Return the [X, Y] coordinate for the center point of the cell that contains the specified text.  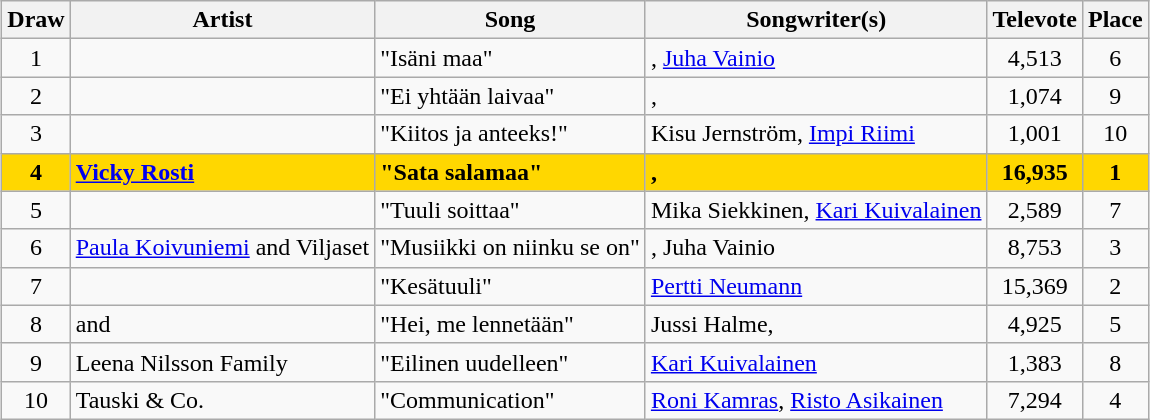
"Hei, me lennetään" [510, 324]
Leena Nilsson Family [222, 362]
Paula Koivuniemi and Viljaset [222, 248]
Vicky Rosti [222, 172]
"Communication" [510, 400]
"Musiikki on niinku se on" [510, 248]
15,369 [1034, 286]
"Kiitos ja anteeks!" [510, 134]
"Ei yhtään laivaa" [510, 96]
Televote [1034, 20]
8,753 [1034, 248]
4,925 [1034, 324]
Kari Kuivalainen [816, 362]
Roni Kamras, Risto Asikainen [816, 400]
1,074 [1034, 96]
1,001 [1034, 134]
Song [510, 20]
7,294 [1034, 400]
4,513 [1034, 58]
"Tuuli soittaa" [510, 210]
Artist [222, 20]
1,383 [1034, 362]
Draw [36, 20]
Songwriter(s) [816, 20]
"Kesätuuli" [510, 286]
16,935 [1034, 172]
Kisu Jernström, Impi Riimi [816, 134]
Tauski & Co. [222, 400]
"Eilinen uudelleen" [510, 362]
Mika Siekkinen, Kari Kuivalainen [816, 210]
"Sata salamaa" [510, 172]
and [222, 324]
Pertti Neumann [816, 286]
Place [1115, 20]
2,589 [1034, 210]
"Isäni maa" [510, 58]
Jussi Halme, [816, 324]
